Return [x, y] of the center of cell containing provided text 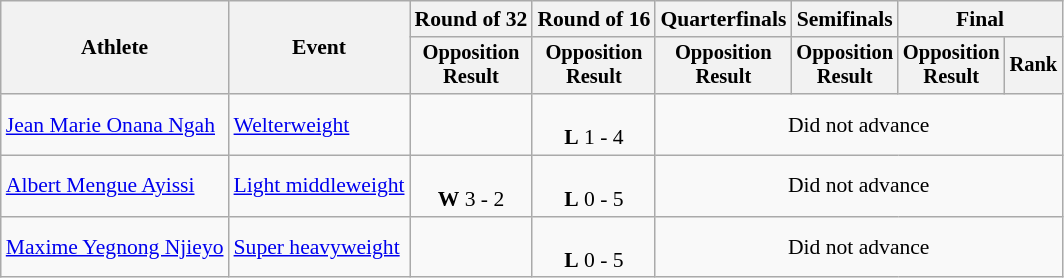
Final [980, 19]
Light middleweight [320, 186]
Welterweight [320, 124]
Round of 32 [472, 19]
Maxime Yegnong Njieyo [115, 248]
Athlete [115, 48]
L 1 - 4 [594, 124]
Rank [1034, 66]
Super heavyweight [320, 248]
Event [320, 48]
Semifinals [844, 19]
Albert Mengue Ayissi [115, 186]
Jean Marie Onana Ngah [115, 124]
W 3 - 2 [472, 186]
Round of 16 [594, 19]
Quarterfinals [723, 19]
